Return the [x, y] coordinate for the center point of the cell that contains the specified text.  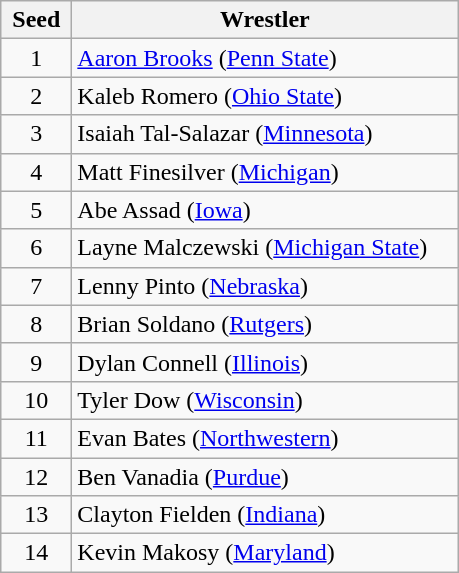
Ben Vanadia (Purdue) [265, 477]
Kevin Makosy (Maryland) [265, 553]
Lenny Pinto (Nebraska) [265, 286]
6 [36, 248]
Wrestler [265, 20]
8 [36, 324]
Kaleb Romero (Ohio State) [265, 96]
11 [36, 438]
Aaron Brooks (Penn State) [265, 58]
Evan Bates (Northwestern) [265, 438]
Layne Malczewski (Michigan State) [265, 248]
4 [36, 172]
Isaiah Tal-Salazar (Minnesota) [265, 134]
9 [36, 362]
Brian Soldano (Rutgers) [265, 324]
5 [36, 210]
13 [36, 515]
Clayton Fielden (Indiana) [265, 515]
Seed [36, 20]
2 [36, 96]
3 [36, 134]
14 [36, 553]
Matt Finesilver (Michigan) [265, 172]
Tyler Dow (Wisconsin) [265, 400]
Dylan Connell (Illinois) [265, 362]
1 [36, 58]
12 [36, 477]
7 [36, 286]
10 [36, 400]
Abe Assad (Iowa) [265, 210]
